Extract the [X, Y] coordinate from the center of the cell holding the provided text.  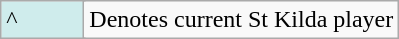
Denotes current St Kilda player [242, 20]
^ [42, 20]
